Return the [X, Y] coordinate for the center point of the cell that contains the specified text.  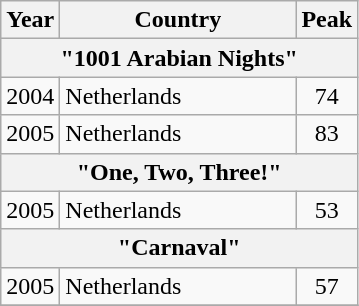
2004 [30, 96]
Peak [327, 20]
83 [327, 134]
53 [327, 210]
74 [327, 96]
Country [178, 20]
57 [327, 286]
"One, Two, Three!" [180, 172]
Year [30, 20]
"1001 Arabian Nights" [180, 58]
"Carnaval" [180, 248]
